Return the (x, y) coordinate for the center point of the cell that contains the specified text.  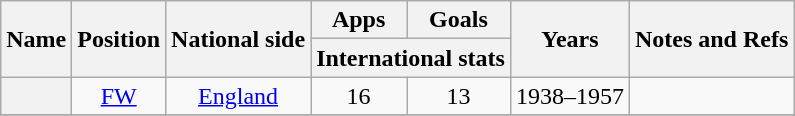
16 (359, 96)
International stats (411, 58)
FW (119, 96)
Apps (359, 20)
1938–1957 (570, 96)
Name (36, 39)
Goals (459, 20)
Years (570, 39)
England (238, 96)
Position (119, 39)
Notes and Refs (711, 39)
13 (459, 96)
National side (238, 39)
